Provide the (X, Y) coordinate of the cell's center where the given text is located.  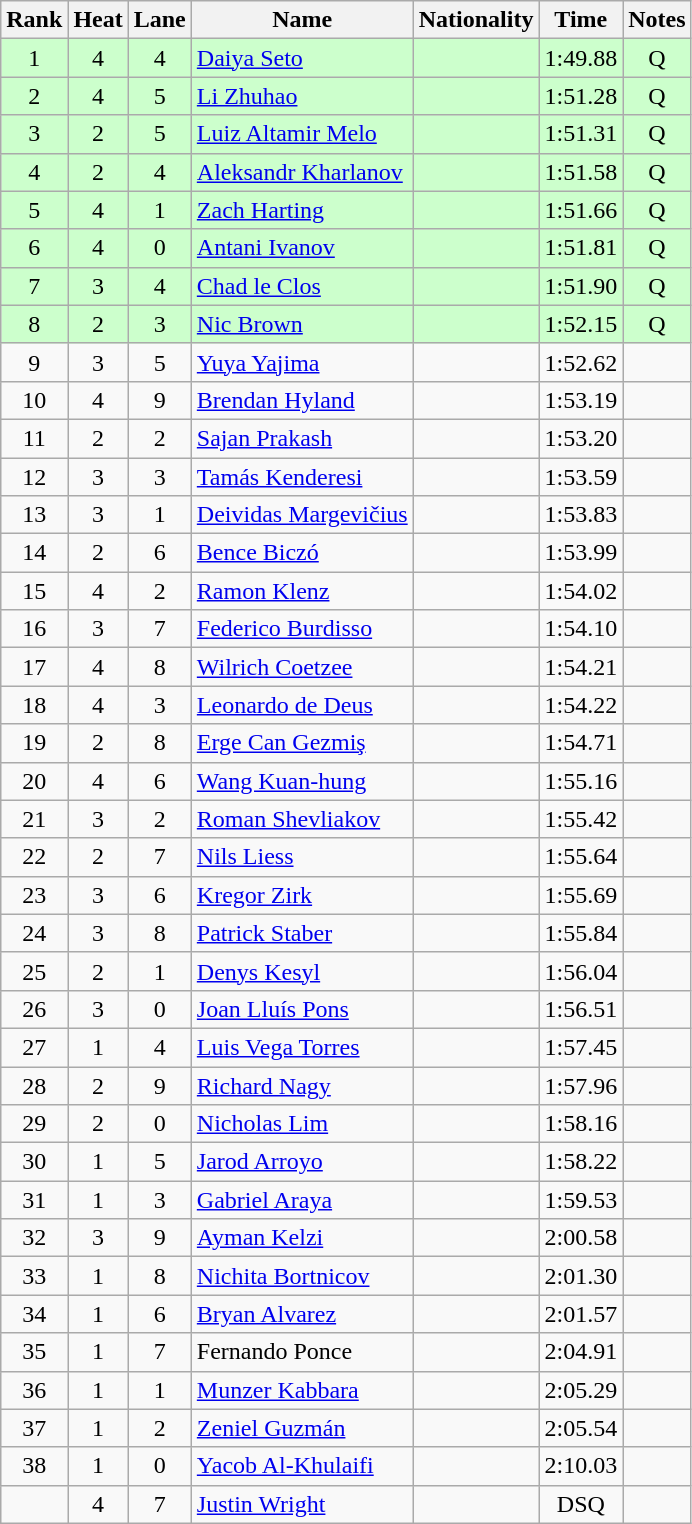
25 (34, 971)
1:55.84 (581, 933)
Gabriel Araya (302, 1200)
1:58.22 (581, 1162)
1:54.02 (581, 591)
1:54.21 (581, 667)
Jarod Arroyo (302, 1162)
Deividas Margevičius (302, 515)
Denys Kesyl (302, 971)
Roman Shevliakov (302, 819)
Nic Brown (302, 324)
Patrick Staber (302, 933)
Ayman Kelzi (302, 1238)
1:53.20 (581, 438)
18 (34, 705)
21 (34, 819)
31 (34, 1200)
24 (34, 933)
1:51.58 (581, 172)
Nichita Bortnicov (302, 1276)
37 (34, 1428)
1:53.19 (581, 400)
Lane (160, 20)
Wilrich Coetzee (302, 667)
Zach Harting (302, 210)
1:54.10 (581, 629)
Leonardo de Deus (302, 705)
Joan Lluís Pons (302, 1009)
Chad le Clos (302, 286)
34 (34, 1314)
1:58.16 (581, 1124)
23 (34, 895)
1:55.16 (581, 781)
20 (34, 781)
1:51.28 (581, 96)
Antani Ivanov (302, 248)
1:56.51 (581, 1009)
2:00.58 (581, 1238)
Kregor Zirk (302, 895)
36 (34, 1390)
Ramon Klenz (302, 591)
1:53.83 (581, 515)
2:05.54 (581, 1428)
2:05.29 (581, 1390)
14 (34, 553)
Wang Kuan-hung (302, 781)
1:51.81 (581, 248)
26 (34, 1009)
Name (302, 20)
22 (34, 857)
30 (34, 1162)
Sajan Prakash (302, 438)
1:55.64 (581, 857)
32 (34, 1238)
11 (34, 438)
33 (34, 1276)
Bence Biczó (302, 553)
Fernando Ponce (302, 1352)
Yuya Yajima (302, 362)
Heat (98, 20)
1:57.45 (581, 1047)
1:54.71 (581, 743)
Tamás Kenderesi (302, 477)
Brendan Hyland (302, 400)
Li Zhuhao (302, 96)
Munzer Kabbara (302, 1390)
2:10.03 (581, 1466)
Notes (657, 20)
1:55.42 (581, 819)
1:51.90 (581, 286)
Rank (34, 20)
1:56.04 (581, 971)
Erge Can Gezmiş (302, 743)
12 (34, 477)
Nils Liess (302, 857)
Zeniel Guzmán (302, 1428)
13 (34, 515)
2:01.57 (581, 1314)
1:52.62 (581, 362)
1:54.22 (581, 705)
Time (581, 20)
17 (34, 667)
Luis Vega Torres (302, 1047)
Yacob Al-Khulaifi (302, 1466)
1:55.69 (581, 895)
27 (34, 1047)
1:53.99 (581, 553)
2:01.30 (581, 1276)
Daiya Seto (302, 58)
10 (34, 400)
1:57.96 (581, 1085)
35 (34, 1352)
38 (34, 1466)
1:51.31 (581, 134)
1:51.66 (581, 210)
DSQ (581, 1504)
1:52.15 (581, 324)
Luiz Altamir Melo (302, 134)
16 (34, 629)
Justin Wright (302, 1504)
1:49.88 (581, 58)
2:04.91 (581, 1352)
29 (34, 1124)
1:53.59 (581, 477)
15 (34, 591)
Bryan Alvarez (302, 1314)
Federico Burdisso (302, 629)
Nicholas Lim (302, 1124)
Aleksandr Kharlanov (302, 172)
19 (34, 743)
28 (34, 1085)
1:59.53 (581, 1200)
Nationality (476, 20)
Richard Nagy (302, 1085)
